Return the (x, y) coordinate for the center point of the cell that contains the specified text.  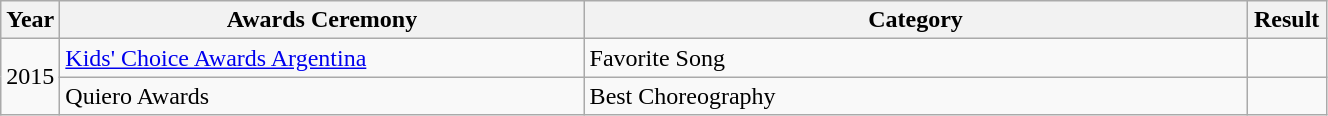
Best Choreography (916, 96)
Year (30, 20)
Kids' Choice Awards Argentina (322, 58)
Favorite Song (916, 58)
Awards Ceremony (322, 20)
Result (1287, 20)
Quiero Awards (322, 96)
2015 (30, 77)
Category (916, 20)
